For the text-containing cell, return its midpoint in [X, Y] coordinate format. 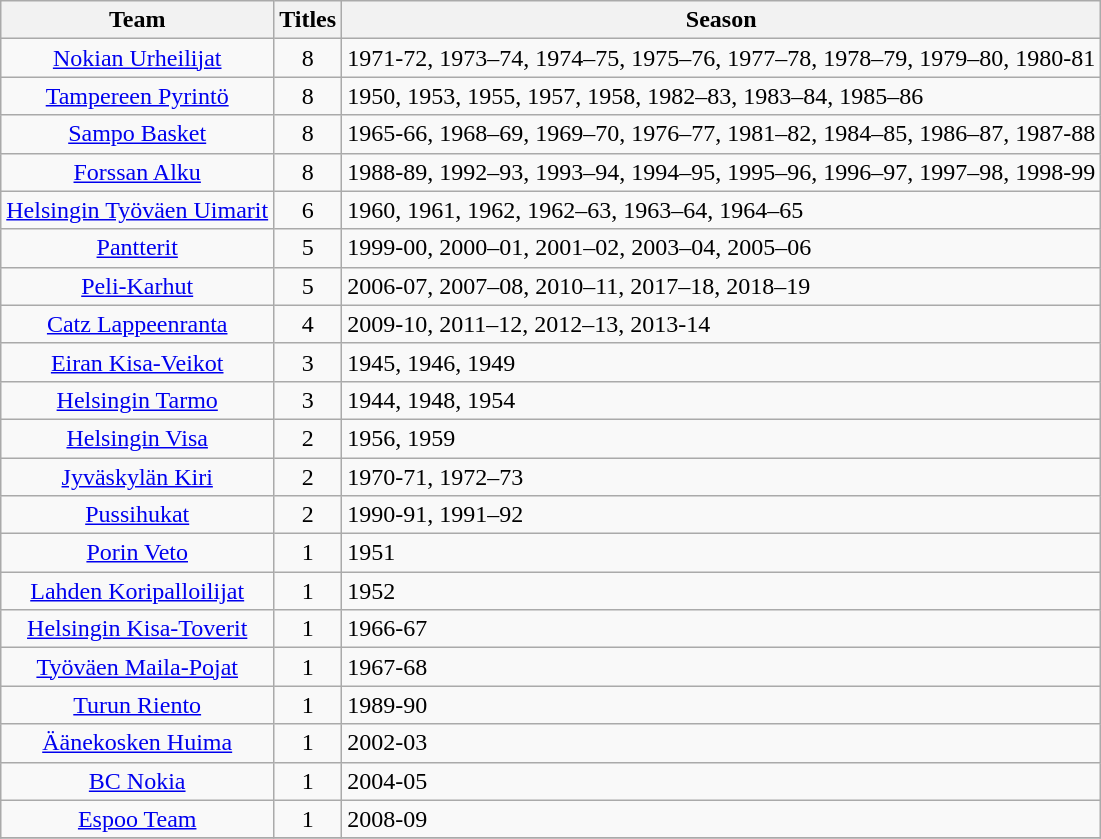
1944, 1948, 1954 [722, 400]
Helsingin Visa [138, 438]
1950, 1953, 1955, 1957, 1958, 1982–83, 1983–84, 1985–86 [722, 96]
Helsingin Tarmo [138, 400]
Turun Riento [138, 705]
Season [722, 20]
Pussihukat [138, 515]
2004-05 [722, 781]
Peli-Karhut [138, 286]
1971-72, 1973–74, 1974–75, 1975–76, 1977–78, 1978–79, 1979–80, 1980-81 [722, 58]
1956, 1959 [722, 438]
Eiran Kisa-Veikot [138, 362]
Tampereen Pyrintö [138, 96]
1952 [722, 591]
Sampo Basket [138, 134]
1965-66, 1968–69, 1969–70, 1976–77, 1981–82, 1984–85, 1986–87, 1987-88 [722, 134]
1988-89, 1992–93, 1993–94, 1994–95, 1995–96, 1996–97, 1997–98, 1998-99 [722, 172]
6 [308, 210]
1989-90 [722, 705]
1990-91, 1991–92 [722, 515]
BC Nokia [138, 781]
Helsingin Kisa-Toverit [138, 629]
Catz Lappeenranta [138, 324]
Työväen Maila-Pojat [138, 667]
Team [138, 20]
Titles [308, 20]
Pantterit [138, 248]
1966-67 [722, 629]
Jyväskylän Kiri [138, 477]
1960, 1961, 1962, 1962–63, 1963–64, 1964–65 [722, 210]
2002-03 [722, 743]
1945, 1946, 1949 [722, 362]
1999-00, 2000–01, 2001–02, 2003–04, 2005–06 [722, 248]
Forssan Alku [138, 172]
Espoo Team [138, 819]
2008-09 [722, 819]
2009-10, 2011–12, 2012–13, 2013-14 [722, 324]
4 [308, 324]
Nokian Urheilijat [138, 58]
Helsingin Työväen Uimarit [138, 210]
1970-71, 1972–73 [722, 477]
Äänekosken Huima [138, 743]
Porin Veto [138, 553]
1951 [722, 553]
Lahden Koripalloilijat [138, 591]
1967-68 [722, 667]
2006-07, 2007–08, 2010–11, 2017–18, 2018–19 [722, 286]
